For the text-containing cell, return its midpoint in [X, Y] coordinate format. 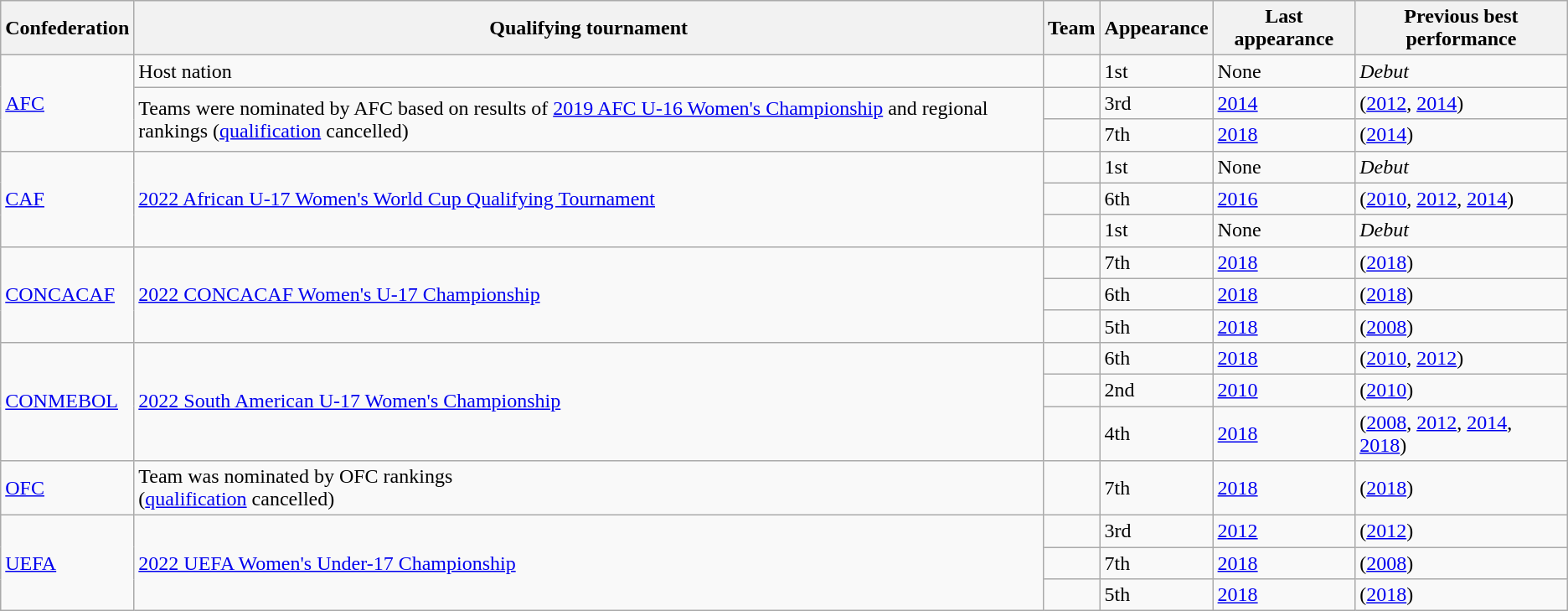
Previous best performance [1462, 28]
AFC [67, 103]
2016 [1284, 199]
UEFA [67, 563]
(2014) [1462, 135]
Last appearance [1284, 28]
Qualifying tournament [589, 28]
2010 [1284, 390]
Teams were nominated by AFC based on results of 2019 AFC U-16 Women's Championship and regional rankings (qualification cancelled) [589, 119]
2022 UEFA Women's Under-17 Championship [589, 563]
CONMEBOL [67, 401]
2022 South American U-17 Women's Championship [589, 401]
OFC [67, 488]
(2010, 2012) [1462, 358]
(2010, 2012, 2014) [1462, 199]
2012 [1284, 531]
(2012, 2014) [1462, 103]
Team was nominated by OFC rankings(qualification cancelled) [589, 488]
2014 [1284, 103]
Appearance [1156, 28]
Team [1072, 28]
2022 CONCACAF Women's U-17 Championship [589, 294]
(2008, 2012, 2014, 2018) [1462, 432]
Host nation [589, 71]
2nd [1156, 390]
CONCACAF [67, 294]
Confederation [67, 28]
(2012) [1462, 531]
2022 African U-17 Women's World Cup Qualifying Tournament [589, 199]
CAF [67, 199]
(2010) [1462, 390]
4th [1156, 432]
